Output the (X, Y) coordinate of the center of the cell containing the given text.  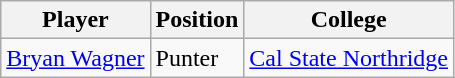
Bryan Wagner (76, 58)
College (349, 20)
Position (197, 20)
Cal State Northridge (349, 58)
Punter (197, 58)
Player (76, 20)
